Determine the [x, y] coordinate at the center of the cell enclosing the given text.  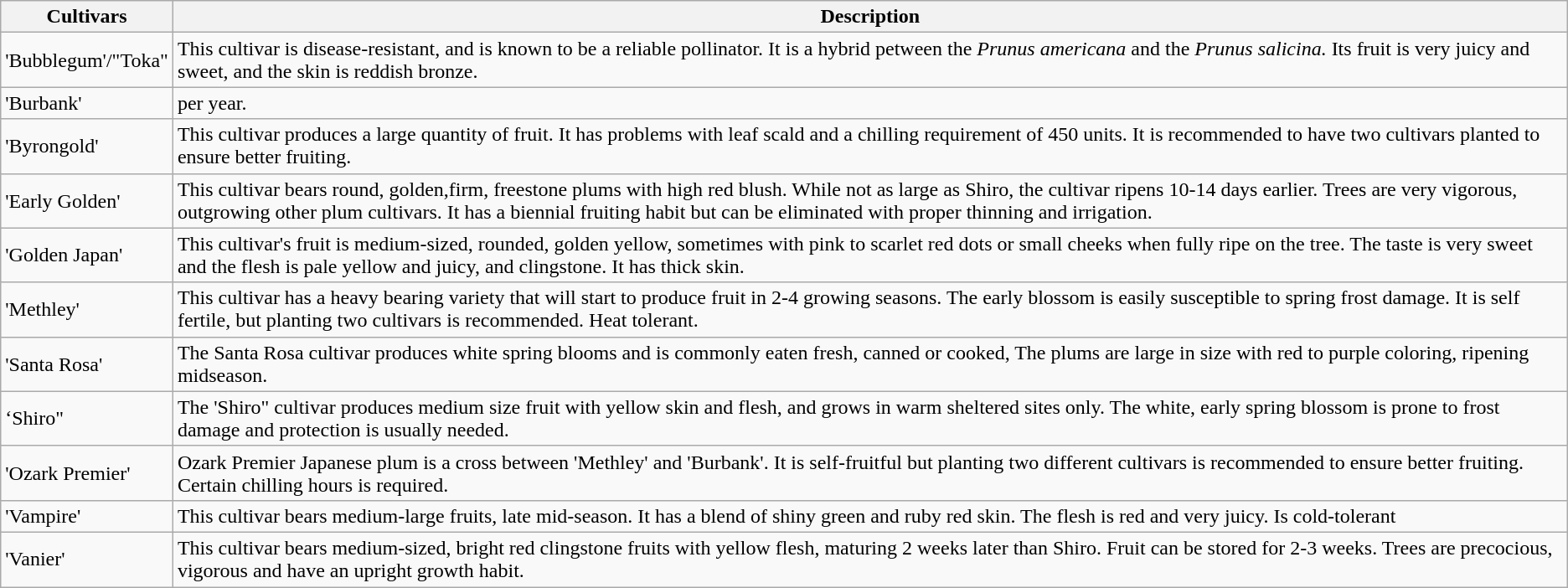
'Vanier' [87, 560]
'Ozark Premier' [87, 472]
'Vampire' [87, 516]
'Burbank' [87, 103]
Cultivars [87, 17]
'Santa Rosa' [87, 364]
'Golden Japan' [87, 255]
‘Shiro" [87, 419]
per year. [869, 103]
'Early Golden' [87, 201]
'Byrongold' [87, 146]
'Bubblegum'/"Toka" [87, 60]
Description [869, 17]
'Methley' [87, 310]
